Capture the cell that displays the provided text and extract its [X, Y] central coordinate. 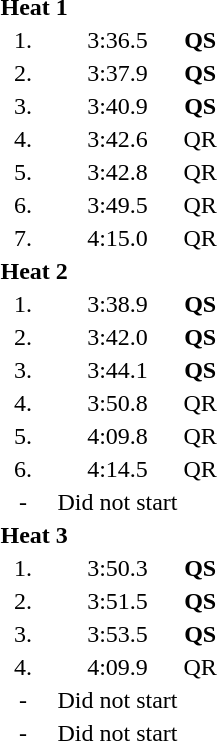
3:44.1 [118, 370]
4:09.9 [118, 667]
3:40.9 [118, 106]
3:50.8 [118, 403]
3:49.5 [118, 205]
3:50.3 [118, 568]
3:37.9 [118, 73]
4:15.0 [118, 238]
4:09.8 [118, 436]
3:42.6 [118, 139]
3:53.5 [118, 634]
3:51.5 [118, 601]
3:38.9 [118, 304]
3:42.8 [118, 172]
4:14.5 [118, 469]
3:42.0 [118, 337]
3:36.5 [118, 40]
